Extract the [X, Y] coordinate from the center of the cell holding the provided text.  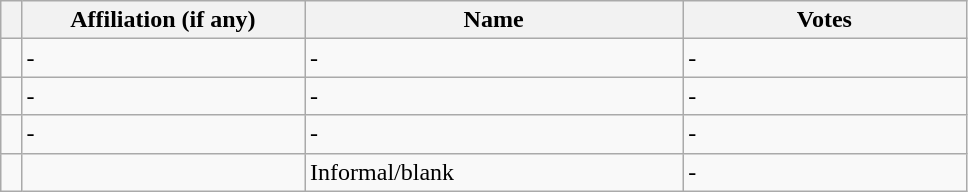
Informal/blank [494, 172]
Affiliation (if any) [163, 20]
Votes [825, 20]
Name [494, 20]
